From the cell containing the given text, extract its center point as (x, y) coordinate. 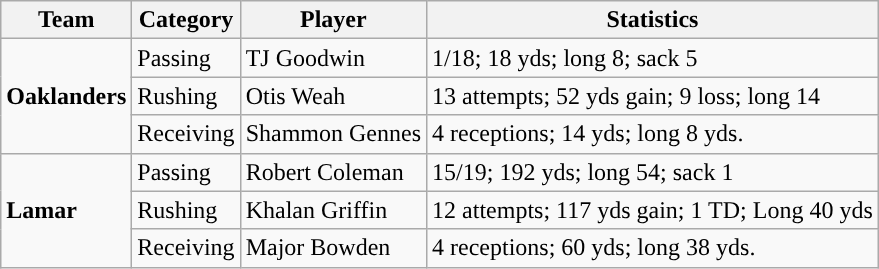
13 attempts; 52 yds gain; 9 loss; long 14 (653, 96)
1/18; 18 yds; long 8; sack 5 (653, 58)
Oaklanders (66, 96)
15/19; 192 yds; long 54; sack 1 (653, 172)
12 attempts; 117 yds gain; 1 TD; Long 40 yds (653, 210)
Team (66, 20)
Lamar (66, 210)
Robert Coleman (333, 172)
Khalan Griffin (333, 210)
Major Bowden (333, 248)
Otis Weah (333, 96)
Statistics (653, 20)
Player (333, 20)
Shammon Gennes (333, 134)
TJ Goodwin (333, 58)
Category (186, 20)
4 receptions; 60 yds; long 38 yds. (653, 248)
4 receptions; 14 yds; long 8 yds. (653, 134)
